Capture the cell that displays the provided text and extract its [X, Y] central coordinate. 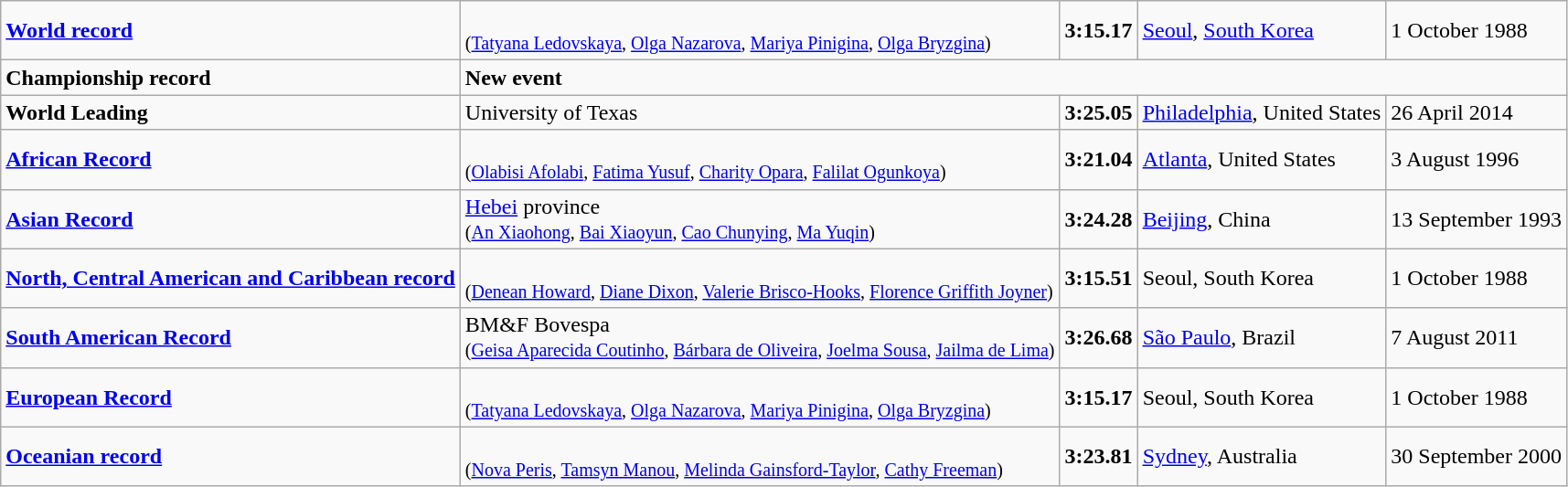
Beijing, China [1262, 219]
World Leading [230, 112]
3:15.51 [1099, 278]
University of Texas [760, 112]
European Record [230, 397]
Atlanta, United States [1262, 159]
3:26.68 [1099, 338]
African Record [230, 159]
3:23.81 [1099, 457]
Sydney, Australia [1262, 457]
Asian Record [230, 219]
Championship record [230, 78]
World record [230, 31]
Philadelphia, United States [1262, 112]
13 September 1993 [1477, 219]
7 August 2011 [1477, 338]
3 August 1996 [1477, 159]
Hebei province(An Xiaohong, Bai Xiaoyun, Cao Chunying, Ma Yuqin) [760, 219]
(Denean Howard, Diane Dixon, Valerie Brisco-Hooks, Florence Griffith Joyner) [760, 278]
North, Central American and Caribbean record [230, 278]
Oceanian record [230, 457]
South American Record [230, 338]
3:25.05 [1099, 112]
São Paulo, Brazil [1262, 338]
(Nova Peris, Tamsyn Manou, Melinda Gainsford-Taylor, Cathy Freeman) [760, 457]
BM&F Bovespa(Geisa Aparecida Coutinho, Bárbara de Oliveira, Joelma Sousa, Jailma de Lima) [760, 338]
30 September 2000 [1477, 457]
3:21.04 [1099, 159]
3:24.28 [1099, 219]
26 April 2014 [1477, 112]
New event [1013, 78]
(Olabisi Afolabi, Fatima Yusuf, Charity Opara, Falilat Ogunkoya) [760, 159]
